For the text-containing cell, return its midpoint in (X, Y) coordinate format. 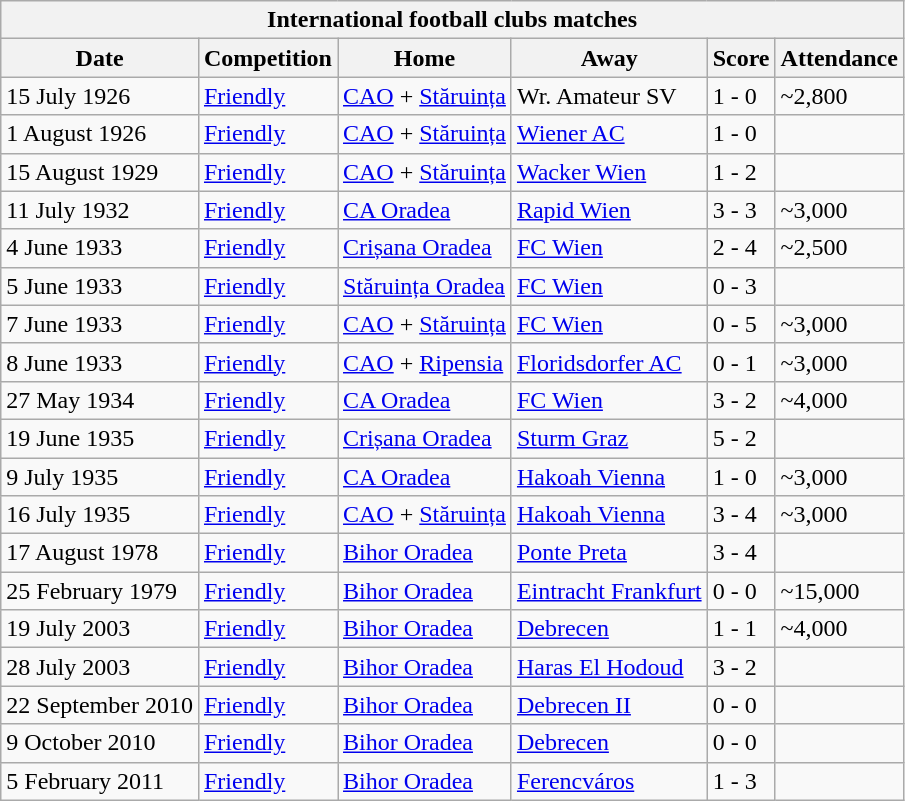
3 - 3 (741, 210)
Debrecen II (609, 705)
5 - 2 (741, 438)
4 June 1933 (100, 248)
International football clubs matches (452, 20)
1 - 2 (741, 172)
0 - 5 (741, 324)
Score (741, 58)
Date (100, 58)
9 July 1935 (100, 477)
2 - 4 (741, 248)
~15,000 (839, 591)
1 August 1926 (100, 134)
15 August 1929 (100, 172)
Competition (268, 58)
11 July 1932 (100, 210)
Home (425, 58)
~2,800 (839, 96)
Sturm Graz (609, 438)
28 July 2003 (100, 667)
Away (609, 58)
19 July 2003 (100, 629)
Eintracht Frankfurt (609, 591)
0 - 3 (741, 286)
8 June 1933 (100, 362)
19 June 1935 (100, 438)
1 - 1 (741, 629)
7 June 1933 (100, 324)
27 May 1934 (100, 400)
25 February 1979 (100, 591)
Rapid Wien (609, 210)
Stăruința Oradea (425, 286)
5 June 1933 (100, 286)
16 July 1935 (100, 515)
~2,500 (839, 248)
9 October 2010 (100, 743)
0 - 1 (741, 362)
1 - 3 (741, 781)
Wiener AC (609, 134)
Floridsdorfer AC (609, 362)
Wr. Amateur SV (609, 96)
5 February 2011 (100, 781)
17 August 1978 (100, 553)
Wacker Wien (609, 172)
Ferencváros (609, 781)
Ponte Preta (609, 553)
Haras El Hodoud (609, 667)
22 September 2010 (100, 705)
CAO + Ripensia (425, 362)
15 July 1926 (100, 96)
Attendance (839, 58)
